Extract the [X, Y] coordinate from the center of the cell holding the provided text.  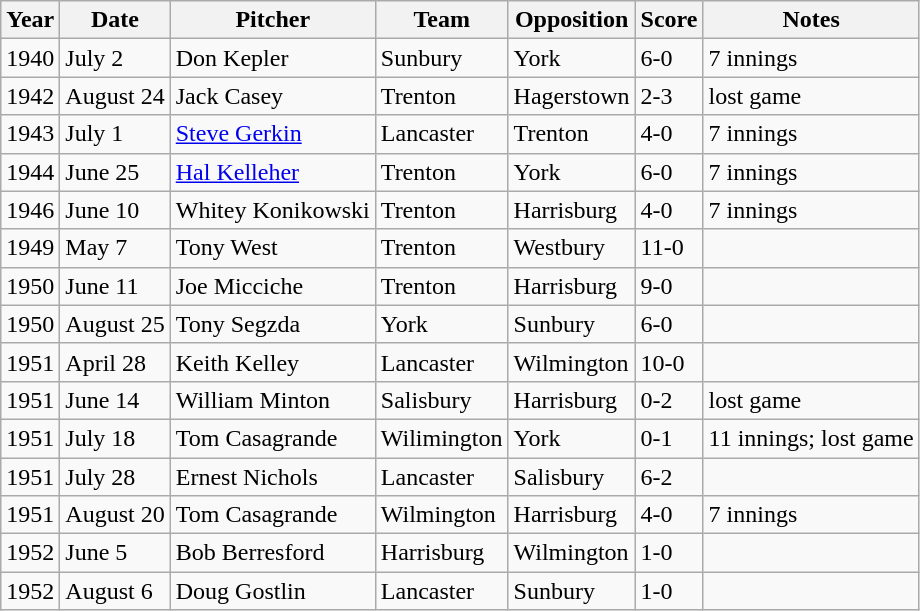
June 11 [115, 286]
9-0 [669, 286]
April 28 [115, 362]
Don Kepler [272, 58]
August 6 [115, 591]
2-3 [669, 96]
Westbury [572, 248]
August 24 [115, 96]
July 2 [115, 58]
Score [669, 20]
July 18 [115, 438]
1949 [30, 248]
Tony West [272, 248]
10-0 [669, 362]
August 20 [115, 515]
Whitey Konikowski [272, 210]
June 5 [115, 553]
1942 [30, 96]
May 7 [115, 248]
Bob Berresford [272, 553]
Jack Casey [272, 96]
1940 [30, 58]
Wilimington [442, 438]
June 25 [115, 172]
Ernest Nichols [272, 477]
Hal Kelleher [272, 172]
Tony Segzda [272, 324]
Joe Micciche [272, 286]
June 10 [115, 210]
11 innings; lost game [811, 438]
Team [442, 20]
Keith Kelley [272, 362]
0-2 [669, 400]
0-1 [669, 438]
1944 [30, 172]
Pitcher [272, 20]
Hagerstown [572, 96]
Opposition [572, 20]
1943 [30, 134]
Steve Gerkin [272, 134]
Date [115, 20]
Notes [811, 20]
July 28 [115, 477]
11-0 [669, 248]
June 14 [115, 400]
Year [30, 20]
July 1 [115, 134]
William Minton [272, 400]
August 25 [115, 324]
6-2 [669, 477]
1946 [30, 210]
Doug Gostlin [272, 591]
